Pinpoint the cell where the given text exists, returning its [x, y] midpoint coordinate. 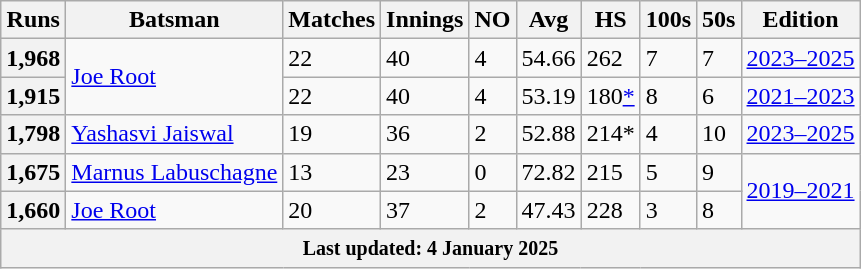
54.66 [548, 58]
72.82 [548, 172]
9 [719, 172]
Innings [425, 20]
Matches [332, 20]
10 [719, 134]
Edition [800, 20]
180* [610, 96]
100s [668, 20]
36 [425, 134]
0 [492, 172]
228 [610, 210]
Last updated: 4 January 2025 [430, 248]
37 [425, 210]
Yashasvi Jaiswal [174, 134]
50s [719, 20]
53.19 [548, 96]
Marnus Labuschagne [174, 172]
1,915 [34, 96]
HS [610, 20]
2019–2021 [800, 191]
NO [492, 20]
214* [610, 134]
Batsman [174, 20]
262 [610, 58]
1,968 [34, 58]
13 [332, 172]
2021–2023 [800, 96]
Avg [548, 20]
Runs [34, 20]
3 [668, 210]
5 [668, 172]
23 [425, 172]
19 [332, 134]
1,675 [34, 172]
47.43 [548, 210]
1,660 [34, 210]
1,798 [34, 134]
215 [610, 172]
20 [332, 210]
52.88 [548, 134]
6 [719, 96]
